Scan for the cell matching the given text and deliver its [X, Y] coordinate at center. 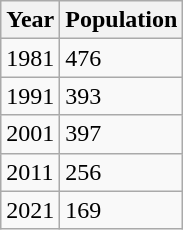
397 [122, 134]
2011 [30, 172]
2021 [30, 210]
393 [122, 96]
Year [30, 20]
Population [122, 20]
1991 [30, 96]
2001 [30, 134]
476 [122, 58]
256 [122, 172]
169 [122, 210]
1981 [30, 58]
